Detect which cell encompasses the target text, then output its [x, y] center coordinate. 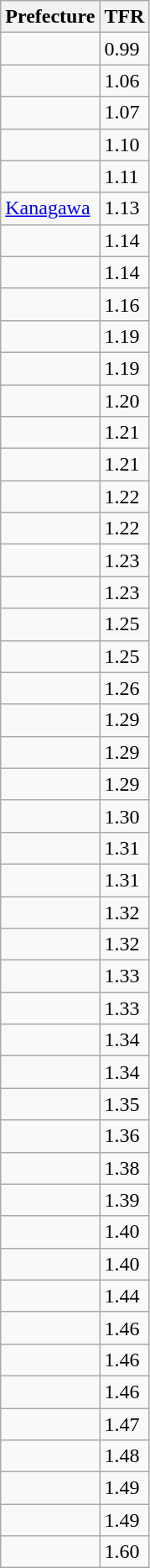
1.10 [124, 145]
1.60 [124, 1552]
Prefecture [50, 17]
1.26 [124, 688]
TFR [124, 17]
1.38 [124, 1168]
Kanagawa [50, 208]
1.30 [124, 816]
1.36 [124, 1136]
1.35 [124, 1104]
1.48 [124, 1456]
1.44 [124, 1296]
1.47 [124, 1424]
1.39 [124, 1200]
1.11 [124, 176]
1.07 [124, 113]
0.99 [124, 49]
1.13 [124, 208]
1.20 [124, 401]
1.16 [124, 304]
1.06 [124, 81]
